Search for the cell housing the specified text and yield its (x, y) center coordinate. 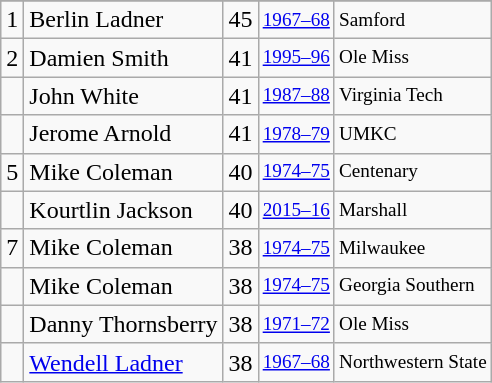
1978–79 (296, 134)
John White (124, 96)
UMKC (412, 134)
Kourtlin Jackson (124, 210)
Northwestern State (412, 362)
2015–16 (296, 210)
7 (12, 248)
5 (12, 172)
1 (12, 20)
2 (12, 58)
1971–72 (296, 324)
Marshall (412, 210)
Virginia Tech (412, 96)
1995–96 (296, 58)
Wendell Ladner (124, 362)
Georgia Southern (412, 286)
Berlin Ladner (124, 20)
Danny Thornsberry (124, 324)
45 (240, 20)
Jerome Arnold (124, 134)
Samford (412, 20)
Centenary (412, 172)
1987–88 (296, 96)
Damien Smith (124, 58)
Milwaukee (412, 248)
